Return the (x, y) coordinate for the center point of the cell that contains the specified text.  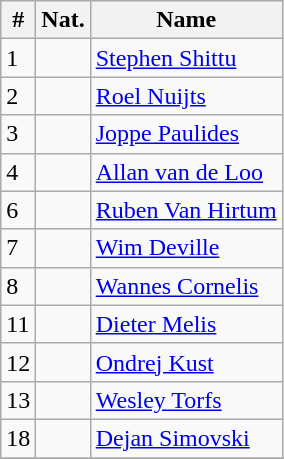
Wesley Torfs (186, 400)
1 (18, 58)
7 (18, 248)
Name (186, 20)
3 (18, 134)
Allan van de Loo (186, 172)
Joppe Paulides (186, 134)
Roel Nuijts (186, 96)
13 (18, 400)
# (18, 20)
Dieter Melis (186, 324)
12 (18, 362)
8 (18, 286)
Ondrej Kust (186, 362)
Wim Deville (186, 248)
Ruben Van Hirtum (186, 210)
Wannes Cornelis (186, 286)
2 (18, 96)
18 (18, 438)
Nat. (63, 20)
Stephen Shittu (186, 58)
11 (18, 324)
6 (18, 210)
4 (18, 172)
Dejan Simovski (186, 438)
